Scan for the cell matching the given text and deliver its (X, Y) coordinate at center. 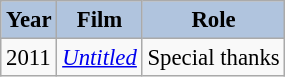
Role (214, 20)
Year (29, 20)
Special thanks (214, 58)
Film (100, 20)
2011 (29, 58)
Untitled (100, 58)
